Identify which cell holds the provided text, then report its [x, y] central coordinate. 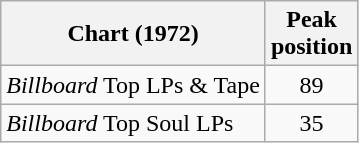
Chart (1972) [134, 34]
35 [311, 123]
89 [311, 85]
Billboard Top Soul LPs [134, 123]
Billboard Top LPs & Tape [134, 85]
Peakposition [311, 34]
